Locate the cell with the specified text and output its (X, Y) center coordinate. 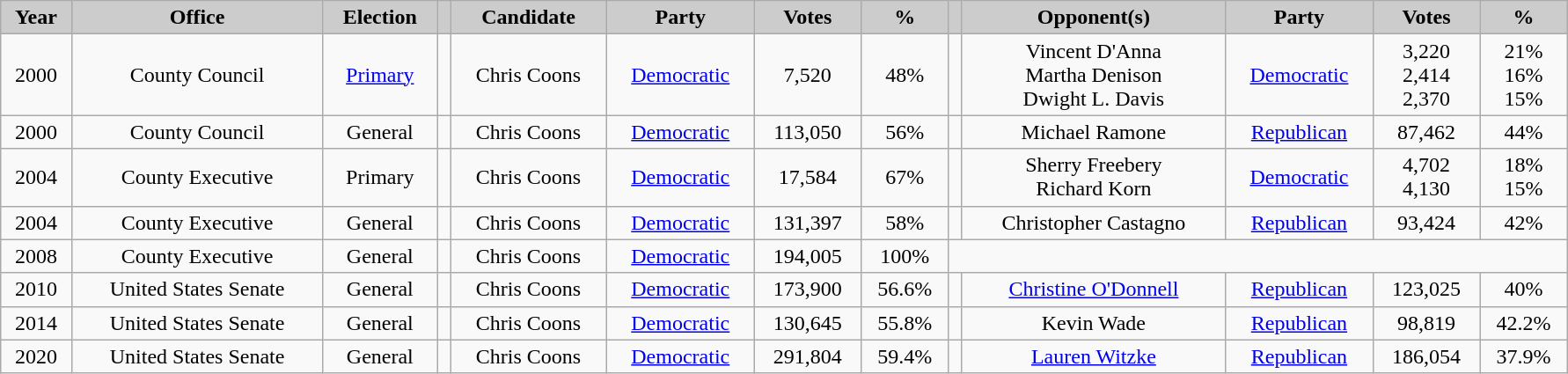
55.8% (905, 323)
186,054 (1425, 356)
Kevin Wade (1093, 323)
3,2202,4142,370 (1425, 75)
Vincent D'AnnaMartha DenisonDwight L. Davis (1093, 75)
7,520 (808, 75)
2014 (37, 323)
Election (380, 18)
Lauren Witzke (1093, 356)
59.4% (905, 356)
56% (905, 132)
194,005 (808, 256)
Candidate (529, 18)
2010 (37, 290)
87,462 (1425, 132)
100% (905, 256)
98,819 (1425, 323)
58% (905, 223)
Opponent(s) (1093, 18)
Office (197, 18)
18%15% (1524, 178)
4,7024,130 (1425, 178)
40% (1524, 290)
48% (905, 75)
21%16%15% (1524, 75)
123,025 (1425, 290)
173,900 (808, 290)
113,050 (808, 132)
93,424 (1425, 223)
42.2% (1524, 323)
37.9% (1524, 356)
Sherry FreeberyRichard Korn (1093, 178)
17,584 (808, 178)
42% (1524, 223)
67% (905, 178)
Christopher Castagno (1093, 223)
44% (1524, 132)
Year (37, 18)
56.6% (905, 290)
2008 (37, 256)
291,804 (808, 356)
Michael Ramone (1093, 132)
2020 (37, 356)
Christine O'Donnell (1093, 290)
130,645 (808, 323)
131,397 (808, 223)
